Find where the given text appears and provide that cell's center as [X, Y] coordinate. 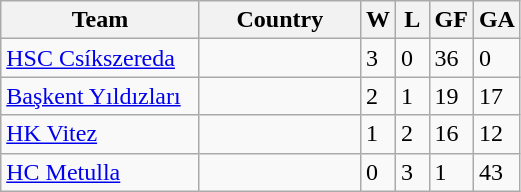
36 [451, 58]
16 [451, 134]
HC Metulla [100, 172]
Başkent Yıldızları [100, 96]
43 [496, 172]
Team [100, 20]
17 [496, 96]
12 [496, 134]
GF [451, 20]
19 [451, 96]
HK Vitez [100, 134]
Country [280, 20]
W [378, 20]
HSC Csíkszereda [100, 58]
GA [496, 20]
L [412, 20]
